Pinpoint the cell where the given text exists, returning its [X, Y] midpoint coordinate. 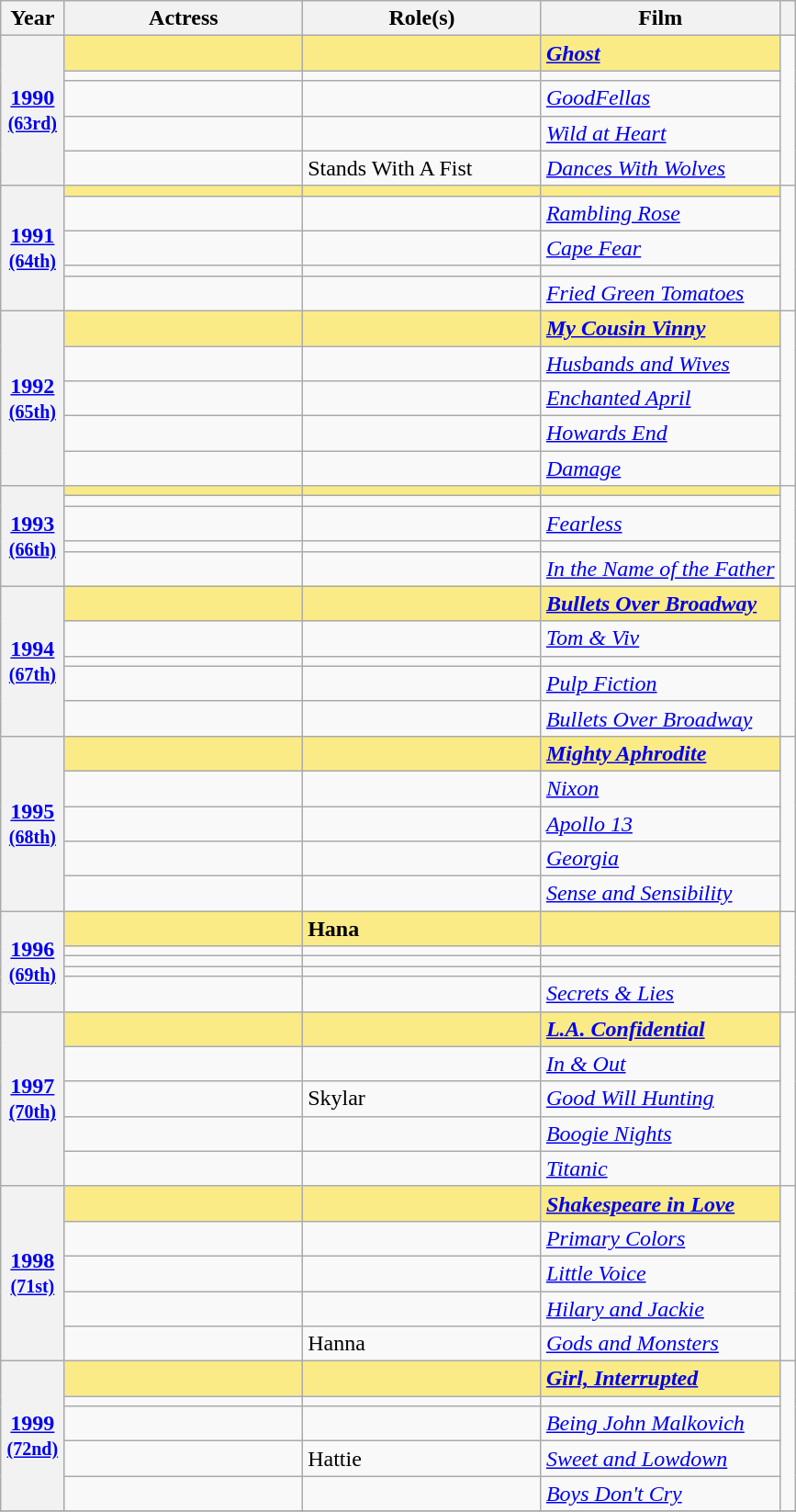
Being John Malkovich [660, 1424]
Hilary and Jackie [660, 1309]
Little Voice [660, 1273]
Boys Don't Cry [660, 1494]
Girl, Interrupted [660, 1379]
In & Out [660, 1064]
Georgia [660, 859]
Rambling Rose [660, 213]
GoodFellas [660, 98]
1991 (64th) [33, 248]
1994 (67th) [33, 661]
Fearless [660, 524]
L.A. Confidential [660, 1029]
Actress [184, 18]
Sweet and Lowdown [660, 1459]
1999 (72nd) [33, 1437]
Titanic [660, 1168]
Pulp Fiction [660, 683]
Nixon [660, 788]
Primary Colors [660, 1238]
Role(s) [422, 18]
Hana [422, 929]
1998 (71st) [33, 1273]
Hattie [422, 1459]
Film [660, 18]
Wild at Heart [660, 133]
Cape Fear [660, 248]
Fried Green Tomatoes [660, 293]
Sense and Sensibility [660, 894]
Hanna [422, 1344]
My Cousin Vinny [660, 328]
1997 (70th) [33, 1099]
Husbands and Wives [660, 363]
1993 (66th) [33, 536]
Dances With Wolves [660, 168]
Year [33, 18]
Mighty Aphrodite [660, 753]
Enchanted April [660, 399]
1996 (69th) [33, 961]
Ghost [660, 53]
Howards End [660, 434]
Boogie Nights [660, 1134]
1995 (68th) [33, 823]
1990 (63rd) [33, 110]
Apollo 13 [660, 824]
Damage [660, 468]
In the Name of the Father [660, 569]
Good Will Hunting [660, 1099]
Shakespeare in Love [660, 1203]
Stands With A Fist [422, 168]
Gods and Monsters [660, 1344]
Tom & Viv [660, 638]
Secrets & Lies [660, 994]
Skylar [422, 1099]
1992 (65th) [33, 398]
